Find where the given text appears and provide that cell's center as [X, Y] coordinate. 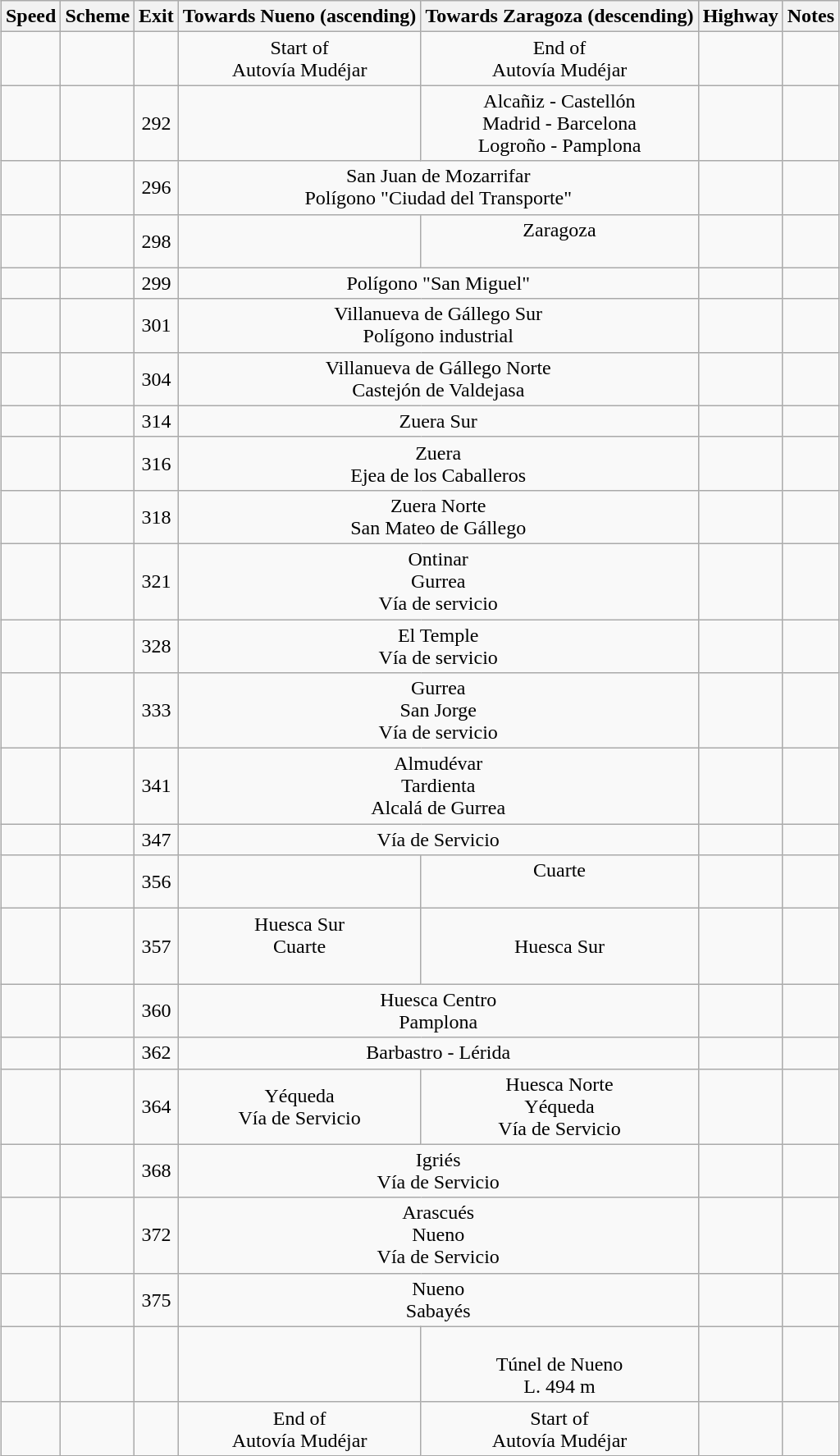
341 [157, 786]
368 [157, 1170]
316 [157, 463]
357 [157, 946]
321 [157, 581]
Polígono "San Miguel" [438, 283]
Zuera NorteSan Mateo de Gállego [438, 517]
San Juan de MozarrifarPolígono "Ciudad del Transporte" [438, 187]
298 [157, 241]
Alcañiz - Castellón Madrid - Barcelona Logroño - Pamplona [559, 123]
Barbastro - Lérida [438, 1053]
Start ofAutovía Mudéjar [559, 1428]
328 [157, 645]
372 [157, 1235]
Speed [30, 16]
Huesca CentroPamplona [438, 1011]
299 [157, 283]
OntinarGurreaVía de servicio [438, 581]
301 [157, 325]
Zuera Sur [438, 421]
AlmudévarTardientaAlcalá de Gurrea [438, 786]
Towards Zaragoza (descending) [559, 16]
360 [157, 1011]
292 [157, 123]
Huesca Sur [559, 946]
Villanueva de Gállego SurPolígono industrial [438, 325]
314 [157, 421]
347 [157, 840]
El TempleVía de servicio [438, 645]
Huesca NorteYéquedaVía de Servicio [559, 1106]
356 [157, 881]
YéquedaVía de Servicio [299, 1106]
Highway [740, 16]
375 [157, 1300]
Notes [810, 16]
362 [157, 1053]
Scheme [98, 16]
364 [157, 1106]
Villanueva de Gállego NorteCastejón de Valdejasa [438, 379]
IgriésVía de Servicio [438, 1170]
Vía de Servicio [438, 840]
GurreaSan JorgeVía de servicio [438, 711]
Zuera Ejea de los Caballeros [438, 463]
Towards Nueno (ascending) [299, 16]
Huesca SurCuarte [299, 946]
ArascuésNuenoVía de Servicio [438, 1235]
Start of Autovía Mudéjar [299, 59]
304 [157, 379]
318 [157, 517]
333 [157, 711]
Cuarte [559, 881]
Túnel de NuenoL. 494 m [559, 1364]
296 [157, 187]
Zaragoza [559, 241]
Exit [157, 16]
NuenoSabayés [438, 1300]
